Extract the (X, Y) coordinate from the center of the cell holding the provided text.  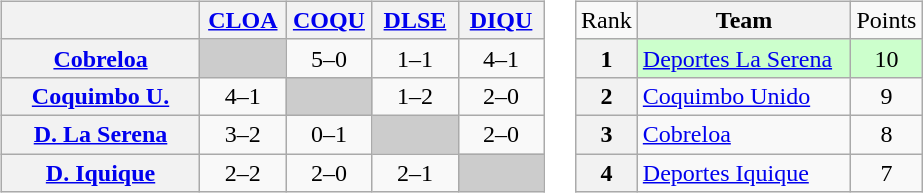
Points (886, 20)
1–2 (415, 96)
1–1 (415, 58)
Deportes Iquique (744, 173)
2 (607, 96)
Coquimbo U. (100, 96)
7 (886, 173)
COQU (329, 20)
Rank (607, 20)
Deportes La Serena (744, 58)
4 (607, 173)
Team (744, 20)
2–2 (243, 173)
2–1 (415, 173)
5–0 (329, 58)
8 (886, 134)
0–1 (329, 134)
3 (607, 134)
D. Iquique (100, 173)
1 (607, 58)
3–2 (243, 134)
Coquimbo Unido (744, 96)
DLSE (415, 20)
DIQU (501, 20)
10 (886, 58)
9 (886, 96)
CLOA (243, 20)
D. La Serena (100, 134)
